Capture the cell that displays the provided text and extract its [x, y] central coordinate. 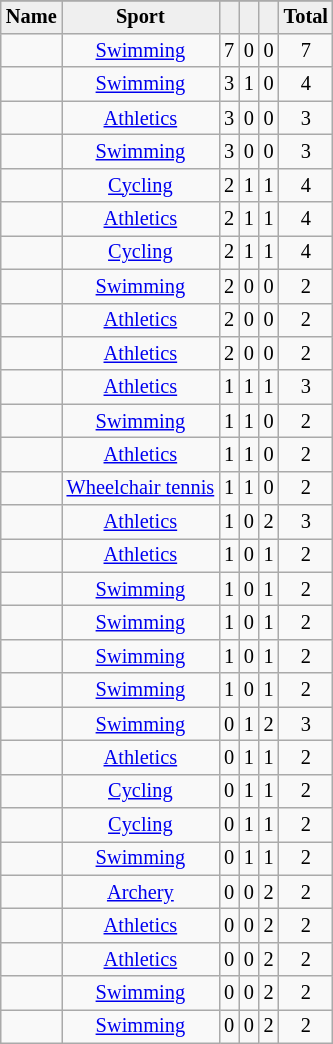
Archery [140, 892]
Sport [140, 17]
Name [32, 17]
Total [306, 17]
Wheelchair tennis [140, 488]
